Provide the (X, Y) coordinate of the cell's center where the given text is located.  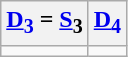
D3 = S3 (44, 23)
D4 (107, 23)
